Locate the cell with the specified text and output its (X, Y) center coordinate. 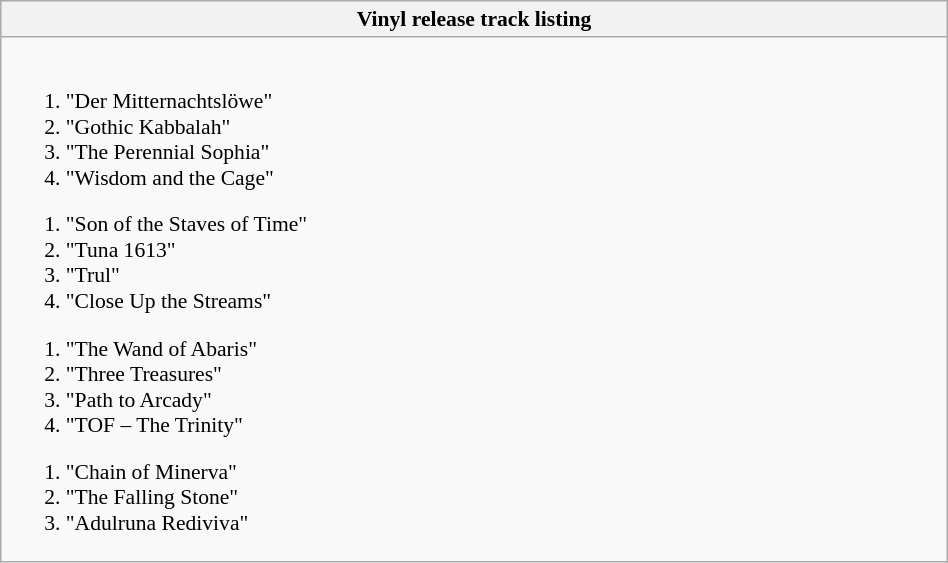
Vinyl release track listing (474, 19)
